Extract the [X, Y] coordinate from the center of the cell holding the provided text.  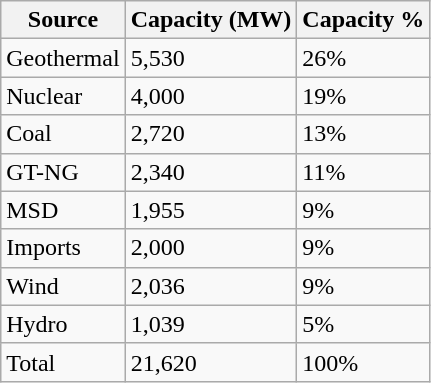
Imports [63, 248]
Capacity % [364, 20]
4,000 [211, 96]
5,530 [211, 58]
2,340 [211, 172]
Nuclear [63, 96]
Capacity (MW) [211, 20]
1,955 [211, 210]
13% [364, 134]
1,039 [211, 324]
5% [364, 324]
GT-NG [63, 172]
26% [364, 58]
Geothermal [63, 58]
2,720 [211, 134]
21,620 [211, 362]
Coal [63, 134]
Total [63, 362]
19% [364, 96]
Source [63, 20]
100% [364, 362]
2,036 [211, 286]
Hydro [63, 324]
11% [364, 172]
Wind [63, 286]
MSD [63, 210]
2,000 [211, 248]
